Provide the [x, y] coordinate of the cell's center where the given text is located.  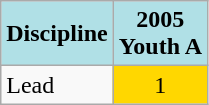
Lead [57, 85]
Discipline [57, 34]
1 [160, 85]
2005Youth A [160, 34]
